Return [X, Y] of the center of cell containing provided text 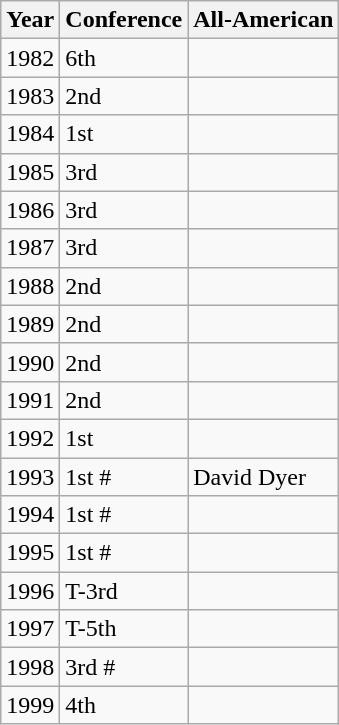
1984 [30, 134]
1988 [30, 286]
1998 [30, 667]
1999 [30, 705]
1985 [30, 172]
All-American [264, 20]
1993 [30, 477]
1996 [30, 591]
1986 [30, 210]
Year [30, 20]
6th [124, 58]
T-3rd [124, 591]
1992 [30, 438]
1991 [30, 400]
1997 [30, 629]
David Dyer [264, 477]
3rd # [124, 667]
T-5th [124, 629]
1982 [30, 58]
1995 [30, 553]
1994 [30, 515]
1990 [30, 362]
4th [124, 705]
Conference [124, 20]
1989 [30, 324]
1983 [30, 96]
1987 [30, 248]
